Capture the cell that displays the provided text and extract its [X, Y] central coordinate. 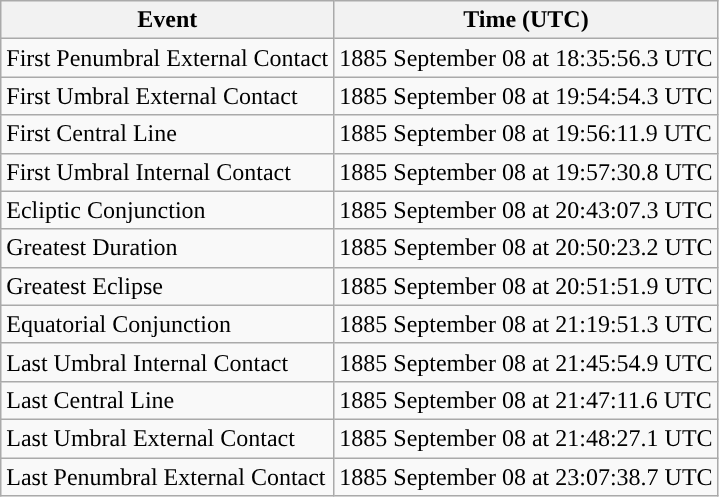
Last Central Line [168, 400]
1885 September 08 at 21:19:51.3 UTC [526, 324]
1885 September 08 at 20:51:51.9 UTC [526, 286]
First Central Line [168, 134]
1885 September 08 at 19:56:11.9 UTC [526, 134]
Last Umbral Internal Contact [168, 362]
1885 September 08 at 21:45:54.9 UTC [526, 362]
Greatest Eclipse [168, 286]
First Penumbral External Contact [168, 58]
1885 September 08 at 19:57:30.8 UTC [526, 172]
1885 September 08 at 21:48:27.1 UTC [526, 438]
First Umbral External Contact [168, 96]
Event [168, 20]
1885 September 08 at 19:54:54.3 UTC [526, 96]
Ecliptic Conjunction [168, 210]
Last Penumbral External Contact [168, 477]
Greatest Duration [168, 248]
1885 September 08 at 23:07:38.7 UTC [526, 477]
Equatorial Conjunction [168, 324]
First Umbral Internal Contact [168, 172]
Time (UTC) [526, 20]
1885 September 08 at 21:47:11.6 UTC [526, 400]
1885 September 08 at 20:50:23.2 UTC [526, 248]
1885 September 08 at 18:35:56.3 UTC [526, 58]
Last Umbral External Contact [168, 438]
1885 September 08 at 20:43:07.3 UTC [526, 210]
